Provide the (x, y) coordinate of the cell's center where the given text is located.  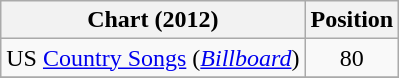
Chart (2012) (153, 20)
80 (352, 58)
US Country Songs (Billboard) (153, 58)
Position (352, 20)
